For the text-containing cell, return its midpoint in (x, y) coordinate format. 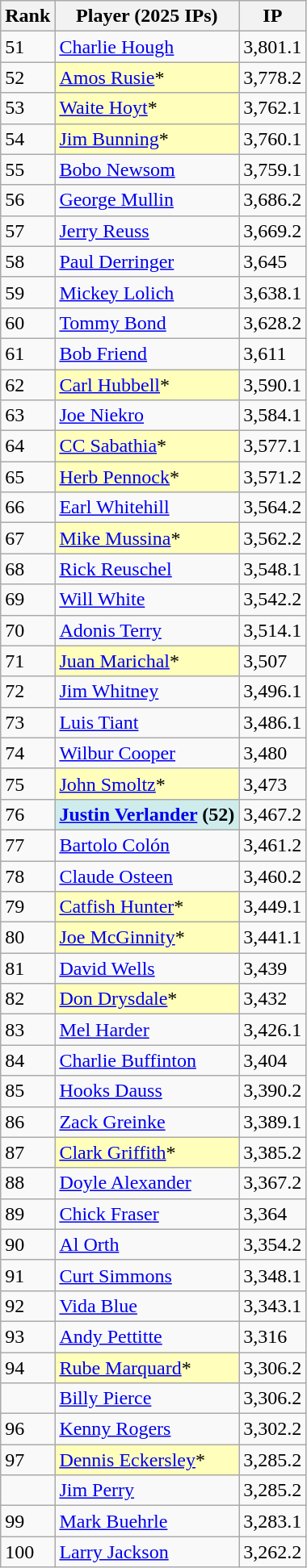
3,496.1 (273, 692)
Don Drysdale* (147, 999)
Amos Rusie* (147, 77)
97 (27, 1460)
56 (27, 200)
53 (27, 108)
Earl Whitehill (147, 508)
62 (27, 385)
3,390.2 (273, 1091)
3,480 (273, 753)
83 (27, 1030)
84 (27, 1060)
Justin Verlander (52) (147, 814)
54 (27, 139)
3,548.1 (273, 569)
Kenny Rogers (147, 1429)
3,638.1 (273, 292)
68 (27, 569)
3,562.2 (273, 538)
Waite Hoyt* (147, 108)
Carl Hubbell* (147, 385)
3,801.1 (273, 47)
81 (27, 968)
3,486.1 (273, 722)
Rube Marquard* (147, 1368)
Joe Niekro (147, 416)
3,686.2 (273, 200)
61 (27, 353)
Charlie Hough (147, 47)
Rick Reuschel (147, 569)
99 (27, 1521)
Mel Harder (147, 1030)
3,449.1 (273, 907)
88 (27, 1183)
Wilbur Cooper (147, 753)
71 (27, 661)
Dennis Eckersley* (147, 1460)
George Mullin (147, 200)
3,467.2 (273, 814)
76 (27, 814)
Jim Perry (147, 1491)
Andy Pettitte (147, 1336)
Juan Marichal* (147, 661)
67 (27, 538)
3,343.1 (273, 1306)
94 (27, 1368)
3,389.1 (273, 1122)
Joe McGinnity* (147, 938)
63 (27, 416)
74 (27, 753)
3,645 (273, 261)
Herb Pennock* (147, 477)
3,542.2 (273, 600)
3,262.2 (273, 1552)
3,283.1 (273, 1521)
3,611 (273, 353)
Mike Mussina* (147, 538)
3,348.1 (273, 1275)
CC Sabathia* (147, 446)
78 (27, 876)
57 (27, 231)
55 (27, 169)
Bobo Newsom (147, 169)
Doyle Alexander (147, 1183)
80 (27, 938)
3,432 (273, 999)
52 (27, 77)
3,590.1 (273, 385)
Bartolo Colón (147, 845)
86 (27, 1122)
David Wells (147, 968)
3,473 (273, 784)
3,302.2 (273, 1429)
Charlie Buffinton (147, 1060)
91 (27, 1275)
Clark Griffith* (147, 1152)
58 (27, 261)
90 (27, 1244)
59 (27, 292)
92 (27, 1306)
Mickey Lolich (147, 292)
3,439 (273, 968)
Zack Greinke (147, 1122)
100 (27, 1552)
3,461.2 (273, 845)
Will White (147, 600)
Claude Osteen (147, 876)
65 (27, 477)
Vida Blue (147, 1306)
Chick Fraser (147, 1214)
3,584.1 (273, 416)
69 (27, 600)
3,404 (273, 1060)
3,460.2 (273, 876)
Jerry Reuss (147, 231)
3,354.2 (273, 1244)
3,564.2 (273, 508)
John Smoltz* (147, 784)
66 (27, 508)
85 (27, 1091)
3,385.2 (273, 1152)
Luis Tiant (147, 722)
Billy Pierce (147, 1399)
3,507 (273, 661)
Adonis Terry (147, 630)
3,367.2 (273, 1183)
72 (27, 692)
3,364 (273, 1214)
73 (27, 722)
3,628.2 (273, 323)
3,426.1 (273, 1030)
75 (27, 784)
77 (27, 845)
Catfish Hunter* (147, 907)
IP (273, 16)
3,669.2 (273, 231)
3,316 (273, 1336)
3,514.1 (273, 630)
79 (27, 907)
Bob Friend (147, 353)
51 (27, 47)
Paul Derringer (147, 261)
3,778.2 (273, 77)
3,577.1 (273, 446)
60 (27, 323)
3,760.1 (273, 139)
87 (27, 1152)
Jim Whitney (147, 692)
3,571.2 (273, 477)
93 (27, 1336)
64 (27, 446)
Mark Buehrle (147, 1521)
89 (27, 1214)
3,441.1 (273, 938)
Hooks Dauss (147, 1091)
3,762.1 (273, 108)
Curt Simmons (147, 1275)
Al Orth (147, 1244)
82 (27, 999)
Rank (27, 16)
Player (2025 IPs) (147, 16)
Tommy Bond (147, 323)
3,759.1 (273, 169)
Larry Jackson (147, 1552)
Jim Bunning* (147, 139)
70 (27, 630)
96 (27, 1429)
